Provide the [x, y] coordinate of the cell's center where the given text is located.  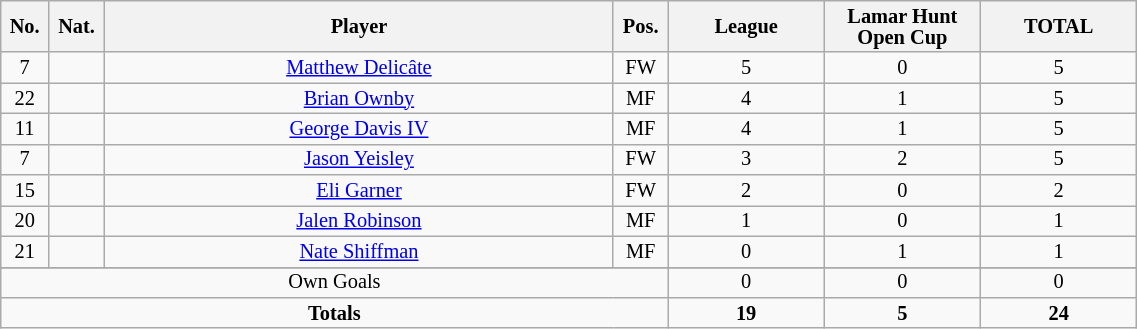
George Davis IV [360, 128]
Matthew Delicâte [360, 68]
Nate Shiffman [360, 252]
19 [746, 312]
Pos. [640, 26]
Jalen Robinson [360, 220]
3 [746, 160]
22 [25, 98]
15 [25, 190]
League [746, 26]
TOTAL [1059, 26]
Eli Garner [360, 190]
Brian Ownby [360, 98]
Lamar Hunt Open Cup [902, 26]
11 [25, 128]
20 [25, 220]
Player [360, 26]
24 [1059, 312]
21 [25, 252]
Nat. [77, 26]
Jason Yeisley [360, 160]
Own Goals [334, 282]
No. [25, 26]
Totals [334, 312]
